Locate the cell with the specified text and output its (x, y) center coordinate. 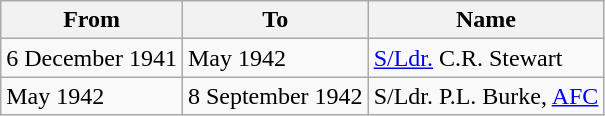
S/Ldr. P.L. Burke, AFC (486, 96)
S/Ldr. C.R. Stewart (486, 58)
To (275, 20)
Name (486, 20)
6 December 1941 (92, 58)
8 September 1942 (275, 96)
From (92, 20)
